Capture the cell that displays the provided text and extract its [x, y] central coordinate. 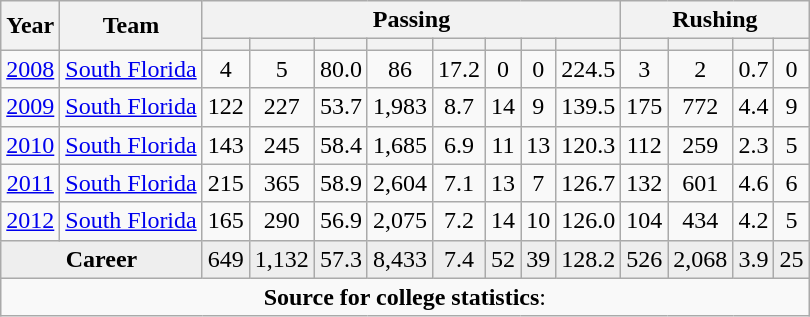
120.3 [588, 145]
601 [700, 183]
4 [226, 69]
365 [282, 183]
1,132 [282, 259]
132 [644, 183]
Rushing [715, 20]
6.9 [458, 145]
8.7 [458, 107]
Year [30, 26]
58.4 [340, 145]
434 [700, 221]
2010 [30, 145]
25 [792, 259]
39 [538, 259]
2.3 [754, 145]
2,604 [400, 183]
1,983 [400, 107]
122 [226, 107]
227 [282, 107]
Source for college statistics: [405, 297]
143 [226, 145]
526 [644, 259]
Passing [411, 20]
245 [282, 145]
2,068 [700, 259]
2009 [30, 107]
80.0 [340, 69]
57.3 [340, 259]
86 [400, 69]
175 [644, 107]
128.2 [588, 259]
112 [644, 145]
Career [102, 259]
56.9 [340, 221]
7.1 [458, 183]
4.4 [754, 107]
2 [700, 69]
649 [226, 259]
8,433 [400, 259]
6 [792, 183]
52 [504, 259]
2008 [30, 69]
772 [700, 107]
290 [282, 221]
4.6 [754, 183]
3 [644, 69]
58.9 [340, 183]
126.7 [588, 183]
0.7 [754, 69]
259 [700, 145]
7.4 [458, 259]
10 [538, 221]
Team [131, 26]
165 [226, 221]
53.7 [340, 107]
126.0 [588, 221]
17.2 [458, 69]
2,075 [400, 221]
104 [644, 221]
4.2 [754, 221]
2011 [30, 183]
2012 [30, 221]
1,685 [400, 145]
224.5 [588, 69]
139.5 [588, 107]
3.9 [754, 259]
11 [504, 145]
7 [538, 183]
215 [226, 183]
7.2 [458, 221]
